Search for the cell housing the specified text and yield its [X, Y] center coordinate. 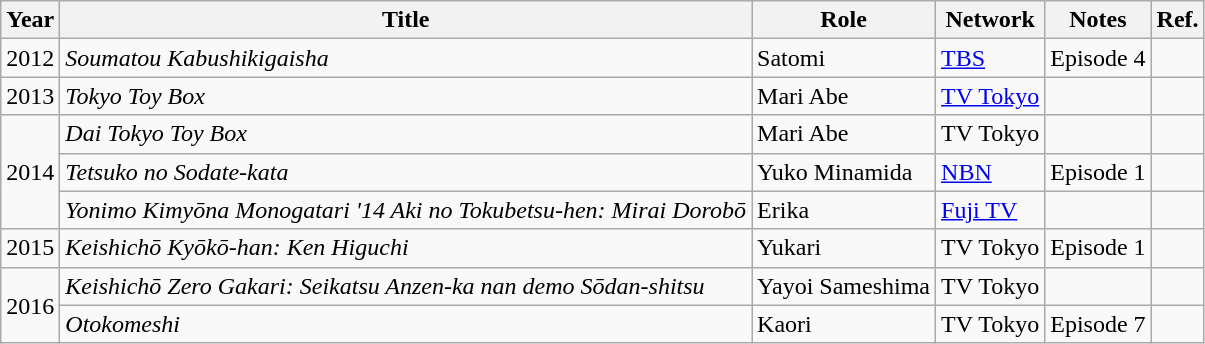
2016 [30, 305]
Yukari [844, 248]
Network [990, 20]
Episode 4 [1098, 58]
Yuko Minamida [844, 172]
Ref. [1178, 20]
2015 [30, 248]
Fuji TV [990, 210]
Keishichō Kyōkō-han: Ken Higuchi [406, 248]
Episode 7 [1098, 324]
Keishichō Zero Gakari: Seikatsu Anzen-ka nan demo Sōdan-shitsu [406, 286]
Kaori [844, 324]
Tetsuko no Sodate-kata [406, 172]
Year [30, 20]
Tokyo Toy Box [406, 96]
Soumatou Kabushikigaisha [406, 58]
Notes [1098, 20]
NBN [990, 172]
Title [406, 20]
Dai Tokyo Toy Box [406, 134]
Role [844, 20]
2014 [30, 172]
2013 [30, 96]
Otokomeshi [406, 324]
Yayoi Sameshima [844, 286]
TBS [990, 58]
Yonimo Kimyōna Monogatari '14 Aki no Tokubetsu-hen: Mirai Dorobō [406, 210]
Erika [844, 210]
Satomi [844, 58]
2012 [30, 58]
